Capture the cell that displays the provided text and extract its (X, Y) central coordinate. 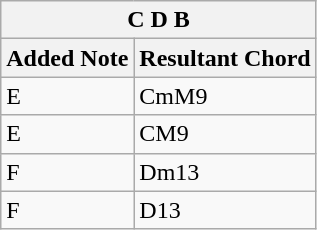
CM9 (225, 134)
C D B (158, 20)
Resultant Chord (225, 58)
D13 (225, 210)
CmM9 (225, 96)
Added Note (68, 58)
Dm13 (225, 172)
